Return (X, Y) of the center of cell containing provided text 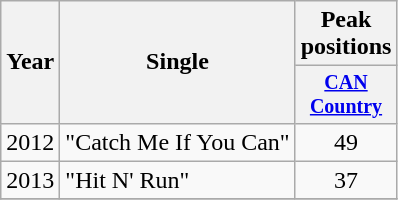
Single (178, 62)
"Catch Me If You Can" (178, 142)
CAN Country (346, 94)
2013 (30, 180)
Peak positions (346, 34)
49 (346, 142)
2012 (30, 142)
37 (346, 180)
Year (30, 62)
"Hit N' Run" (178, 180)
